For the text-containing cell, return its midpoint in (x, y) coordinate format. 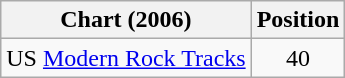
US Modern Rock Tracks (126, 58)
Chart (2006) (126, 20)
Position (298, 20)
40 (298, 58)
